Output the [X, Y] coordinate of the center of the cell containing the given text.  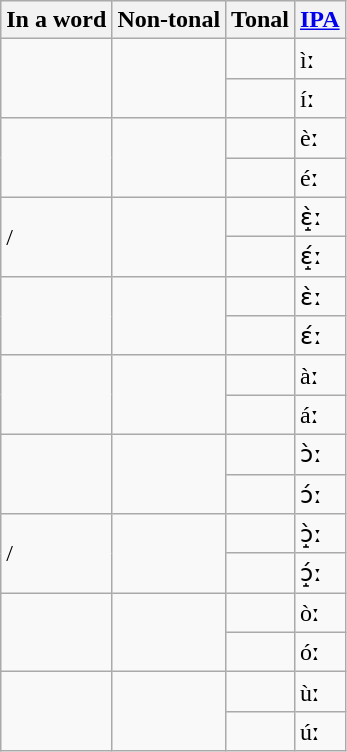
Tonal [260, 20]
ɛ̀ː [320, 296]
ɛ̝́ː [320, 257]
ìː [320, 59]
ɔ̝̀ː [320, 534]
òː [320, 613]
ɛ́ː [320, 336]
èː [320, 138]
ɔ́ː [320, 494]
óː [320, 652]
ɔ̀ː [320, 454]
áː [320, 415]
IPA [320, 20]
ɔ̝́ː [320, 573]
ùː [320, 692]
ɛ̝̀ː [320, 217]
Non-tonal [169, 20]
úː [320, 731]
àː [320, 375]
In a word [56, 20]
íː [320, 98]
éː [320, 178]
